Scan for the cell matching the given text and deliver its (X, Y) coordinate at center. 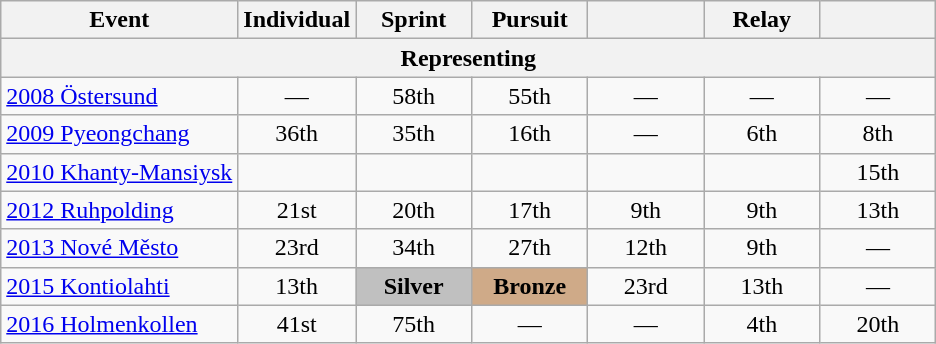
Bronze (530, 286)
16th (530, 134)
2016 Holmenkollen (120, 324)
2012 Ruhpolding (120, 210)
Individual (297, 20)
Silver (414, 286)
Relay (762, 20)
2013 Nové Město (120, 248)
34th (414, 248)
21st (297, 210)
2009 Pyeongchang (120, 134)
55th (530, 96)
Event (120, 20)
2008 Östersund (120, 96)
36th (297, 134)
15th (878, 172)
Representing (468, 58)
2015 Kontiolahti (120, 286)
41st (297, 324)
8th (878, 134)
6th (762, 134)
12th (646, 248)
75th (414, 324)
Sprint (414, 20)
2010 Khanty-Mansiysk (120, 172)
Pursuit (530, 20)
4th (762, 324)
35th (414, 134)
27th (530, 248)
58th (414, 96)
17th (530, 210)
